Output the [X, Y] coordinate of the center of the cell containing the given text.  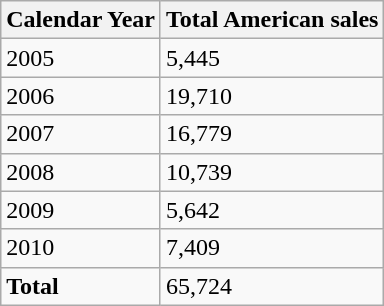
2008 [81, 172]
19,710 [272, 96]
Total American sales [272, 20]
2005 [81, 58]
2009 [81, 210]
5,642 [272, 210]
2006 [81, 96]
Calendar Year [81, 20]
10,739 [272, 172]
5,445 [272, 58]
2010 [81, 248]
7,409 [272, 248]
65,724 [272, 286]
2007 [81, 134]
16,779 [272, 134]
Total [81, 286]
